Extract the [X, Y] coordinate from the center of the cell holding the provided text.  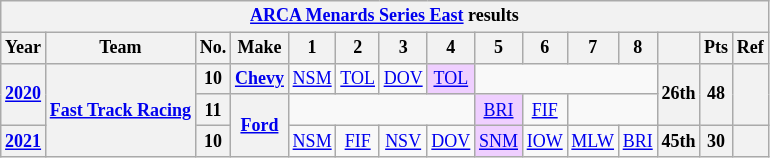
Year [24, 48]
6 [544, 48]
1 [312, 48]
Chevy [260, 78]
45th [678, 140]
Team [120, 48]
2021 [24, 140]
NSV [403, 140]
Pts [716, 48]
Ref [750, 48]
30 [716, 140]
Ford [260, 125]
4 [451, 48]
SNM [499, 140]
ARCA Menards Series East results [384, 16]
2 [358, 48]
48 [716, 94]
No. [212, 48]
3 [403, 48]
IOW [544, 140]
8 [638, 48]
2020 [24, 94]
7 [592, 48]
26th [678, 94]
5 [499, 48]
11 [212, 110]
Make [260, 48]
MLW [592, 140]
Fast Track Racing [120, 110]
